Search for the cell housing the specified text and yield its (x, y) center coordinate. 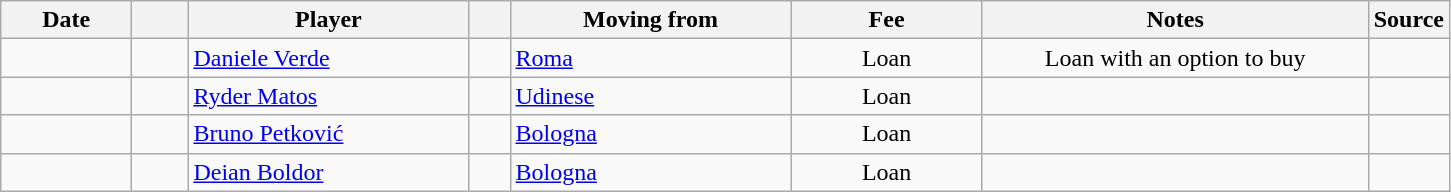
Source (1408, 20)
Udinese (650, 96)
Loan with an option to buy (1175, 58)
Roma (650, 58)
Fee (886, 20)
Player (328, 20)
Notes (1175, 20)
Ryder Matos (328, 96)
Bruno Petković (328, 134)
Moving from (650, 20)
Deian Boldor (328, 172)
Date (66, 20)
Daniele Verde (328, 58)
